Return [X, Y] of the center of cell containing provided text 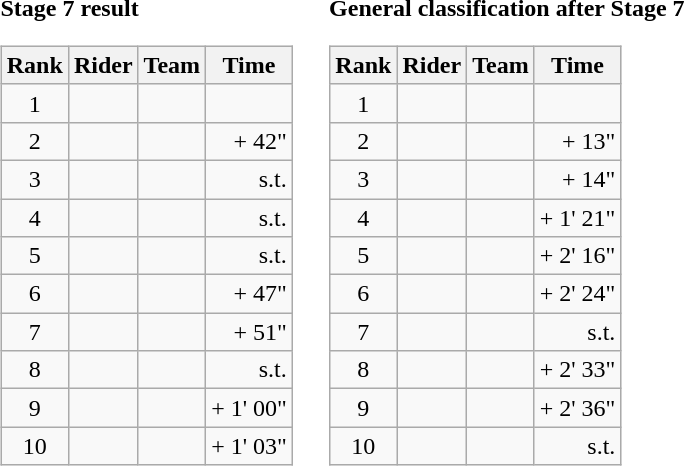
+ 51" [250, 332]
+ 13" [578, 141]
+ 2' 33" [578, 370]
+ 1' 03" [250, 446]
+ 2' 24" [578, 294]
+ 42" [250, 141]
+ 1' 00" [250, 408]
+ 2' 36" [578, 408]
+ 2' 16" [578, 256]
+ 47" [250, 294]
+ 1' 21" [578, 217]
+ 14" [578, 179]
